Return the [X, Y] coordinate for the center point of the cell that contains the specified text.  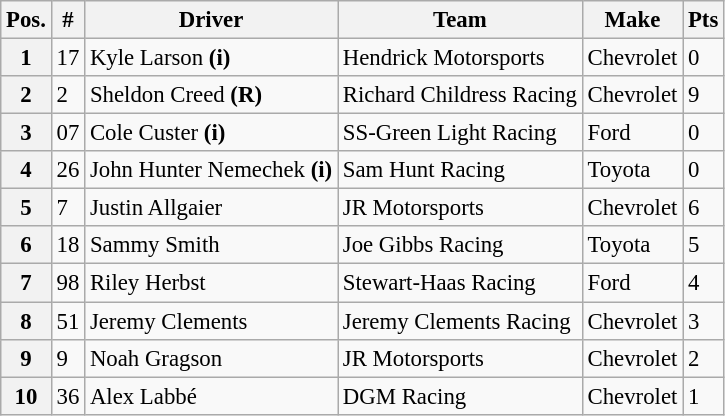
36 [68, 396]
Cole Custer (i) [212, 133]
8 [26, 321]
DGM Racing [460, 396]
Noah Gragson [212, 358]
Hendrick Motorsports [460, 58]
17 [68, 58]
26 [68, 170]
10 [26, 396]
Pos. [26, 20]
Kyle Larson (i) [212, 58]
Riley Herbst [212, 283]
SS-Green Light Racing [460, 133]
Make [632, 20]
Joe Gibbs Racing [460, 245]
Driver [212, 20]
# [68, 20]
Justin Allgaier [212, 208]
Pts [704, 20]
98 [68, 283]
John Hunter Nemechek (i) [212, 170]
Team [460, 20]
Sam Hunt Racing [460, 170]
Alex Labbé [212, 396]
Sheldon Creed (R) [212, 95]
Jeremy Clements Racing [460, 321]
18 [68, 245]
Stewart-Haas Racing [460, 283]
07 [68, 133]
Jeremy Clements [212, 321]
Richard Childress Racing [460, 95]
51 [68, 321]
Sammy Smith [212, 245]
